Find where the given text appears and provide that cell's center as (X, Y) coordinate. 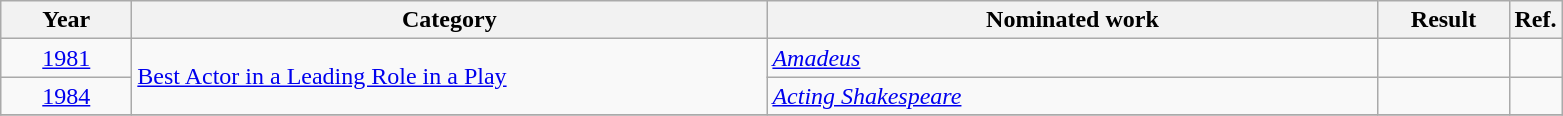
Ref. (1536, 20)
Result (1444, 20)
Acting Shakespeare (1072, 96)
Year (66, 20)
1984 (66, 96)
1981 (66, 58)
Nominated work (1072, 20)
Best Actor in a Leading Role in a Play (450, 77)
Amadeus (1072, 58)
Category (450, 20)
